Provide the [x, y] coordinate of the cell's center where the given text is located.  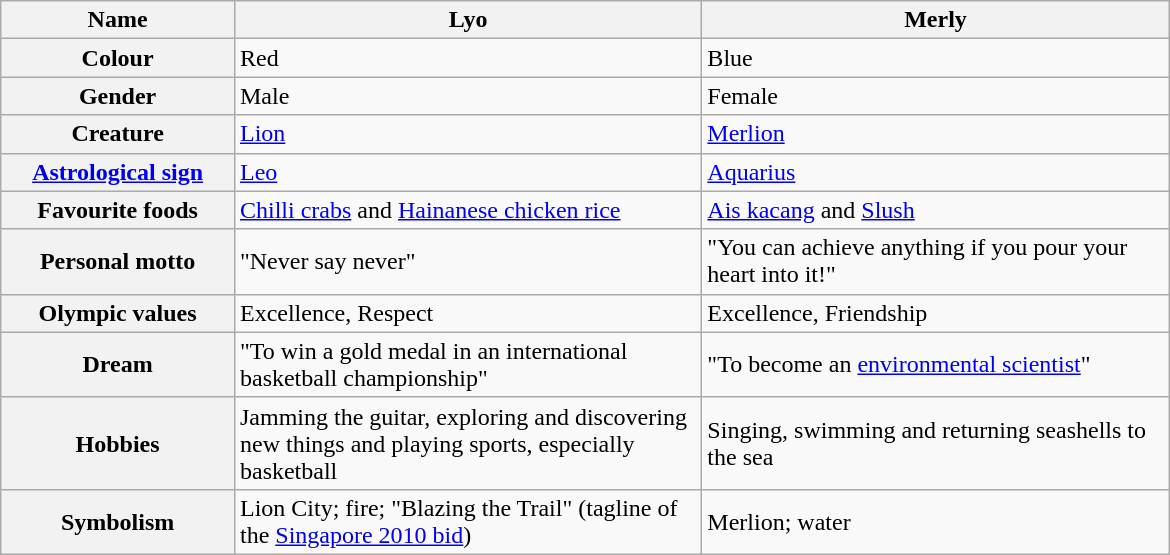
Colour [118, 58]
Lyo [468, 20]
Leo [468, 172]
Lion City; fire; "Blazing the Trail" (tagline of the Singapore 2010 bid) [468, 522]
Excellence, Friendship [936, 313]
Male [468, 96]
Creature [118, 134]
Favourite foods [118, 210]
Female [936, 96]
Olympic values [118, 313]
Ais kacang and Slush [936, 210]
Jamming the guitar, exploring and discovering new things and playing sports, especially basketball [468, 443]
Astrological sign [118, 172]
Lion [468, 134]
Excellence, Respect [468, 313]
Merlion [936, 134]
Merly [936, 20]
Aquarius [936, 172]
Gender [118, 96]
"Never say never" [468, 262]
Symbolism [118, 522]
Hobbies [118, 443]
Personal motto [118, 262]
Blue [936, 58]
Merlion; water [936, 522]
"To win a gold medal in an international basketball championship" [468, 364]
Chilli crabs and Hainanese chicken rice [468, 210]
Singing, swimming and returning seashells to the sea [936, 443]
Red [468, 58]
Dream [118, 364]
"To become an environmental scientist" [936, 364]
"You can achieve anything if you pour your heart into it!" [936, 262]
Name [118, 20]
